Return the [x, y] coordinate for the center point of the cell that contains the specified text.  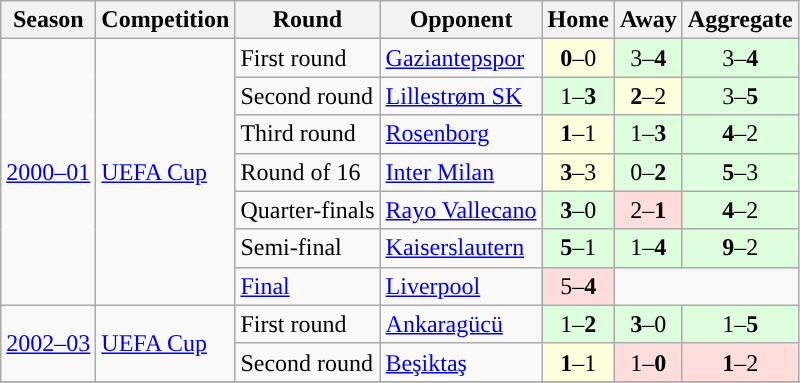
1–4 [648, 248]
9–2 [740, 248]
Beşiktaş [461, 362]
2000–01 [48, 172]
Inter Milan [461, 172]
2–1 [648, 210]
5–1 [578, 248]
Round of 16 [308, 172]
5–4 [578, 286]
Liverpool [461, 286]
Round [308, 20]
0–0 [578, 58]
Competition [166, 20]
5–3 [740, 172]
Semi-final [308, 248]
Aggregate [740, 20]
1–5 [740, 324]
Season [48, 20]
2002–03 [48, 343]
0–2 [648, 172]
3–5 [740, 96]
Ankaragücü [461, 324]
Kaiserslautern [461, 248]
Home [578, 20]
Gaziantepspor [461, 58]
Lillestrøm SK [461, 96]
Third round [308, 134]
2–2 [648, 96]
Quarter-finals [308, 210]
Away [648, 20]
Final [308, 286]
Rosenborg [461, 134]
Rayo Vallecano [461, 210]
1–0 [648, 362]
3–3 [578, 172]
Opponent [461, 20]
